Find where the given text appears and provide that cell's center as (x, y) coordinate. 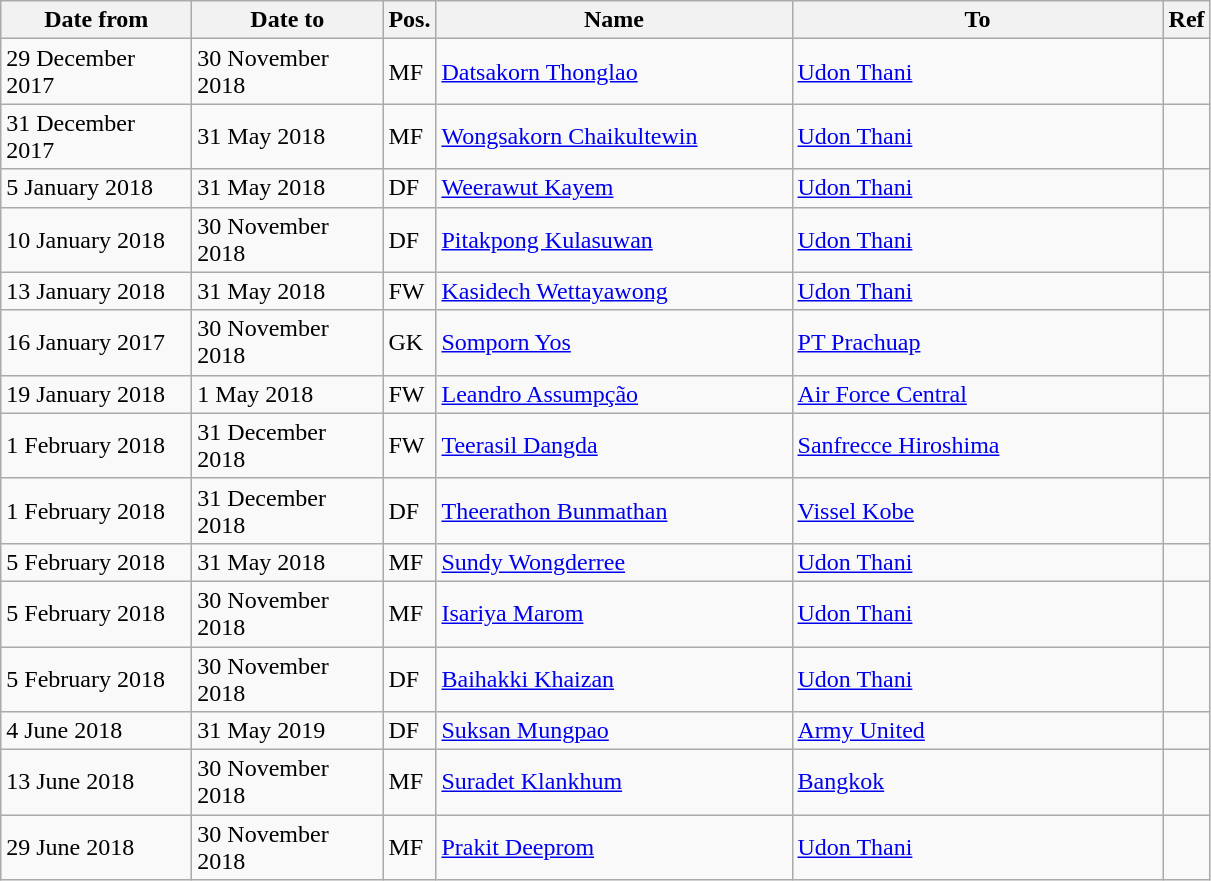
Teerasil Dangda (614, 446)
PT Prachuap (978, 342)
Pitakpong Kulasuwan (614, 240)
Army United (978, 731)
Pos. (410, 20)
Date to (288, 20)
Weerawut Kayem (614, 188)
Suradet Klankhum (614, 782)
Datsakorn Thonglao (614, 72)
Somporn Yos (614, 342)
Wongsakorn Chaikultewin (614, 136)
Air Force Central (978, 394)
16 January 2017 (96, 342)
31 December 2017 (96, 136)
Suksan Mungpao (614, 731)
Ref (1186, 20)
31 May 2019 (288, 731)
1 May 2018 (288, 394)
To (978, 20)
Prakit Deeprom (614, 848)
13 January 2018 (96, 291)
29 December 2017 (96, 72)
Leandro Assumpção (614, 394)
Baihakki Khaizan (614, 678)
Kasidech Wettayawong (614, 291)
13 June 2018 (96, 782)
29 June 2018 (96, 848)
Vissel Kobe (978, 510)
Sundy Wongderree (614, 562)
4 June 2018 (96, 731)
10 January 2018 (96, 240)
GK (410, 342)
Isariya Marom (614, 614)
Sanfrecce Hiroshima (978, 446)
19 January 2018 (96, 394)
5 January 2018 (96, 188)
Name (614, 20)
Date from (96, 20)
Bangkok (978, 782)
Theerathon Bunmathan (614, 510)
